Identify which cell holds the provided text, then report its (x, y) central coordinate. 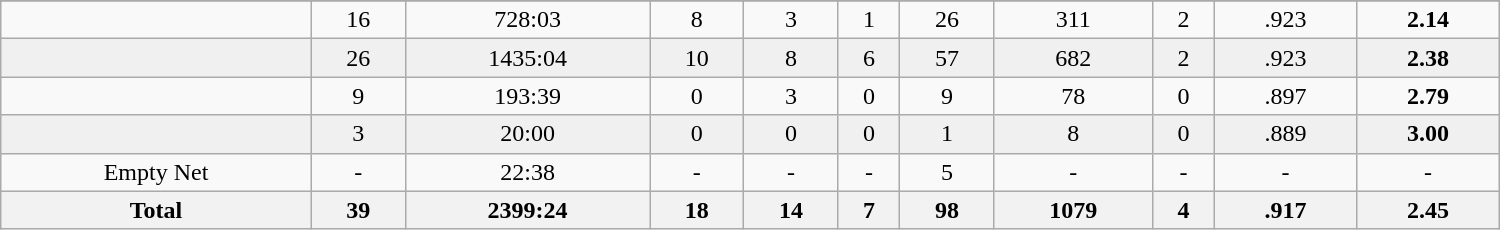
39 (358, 210)
16 (358, 20)
.889 (1285, 134)
2399:24 (527, 210)
7 (869, 210)
3.00 (1428, 134)
Empty Net (156, 172)
.897 (1285, 96)
18 (697, 210)
78 (1074, 96)
728:03 (527, 20)
Total (156, 210)
.917 (1285, 210)
193:39 (527, 96)
682 (1074, 58)
57 (947, 58)
1079 (1074, 210)
98 (947, 210)
14 (791, 210)
20:00 (527, 134)
311 (1074, 20)
2.14 (1428, 20)
2.79 (1428, 96)
10 (697, 58)
2.38 (1428, 58)
1435:04 (527, 58)
6 (869, 58)
4 (1183, 210)
22:38 (527, 172)
5 (947, 172)
2.45 (1428, 210)
